Detect which cell encompasses the target text, then output its [X, Y] center coordinate. 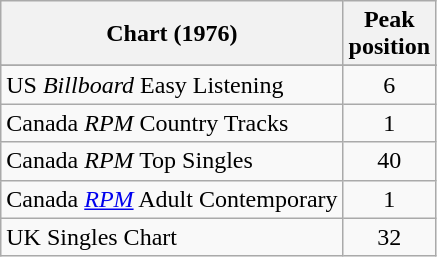
US Billboard Easy Listening [172, 85]
Canada RPM Top Singles [172, 161]
Canada RPM Adult Contemporary [172, 199]
32 [389, 237]
Chart (1976) [172, 34]
40 [389, 161]
Canada RPM Country Tracks [172, 123]
6 [389, 85]
Peakposition [389, 34]
UK Singles Chart [172, 237]
